Pinpoint the cell where the given text exists, returning its [X, Y] midpoint coordinate. 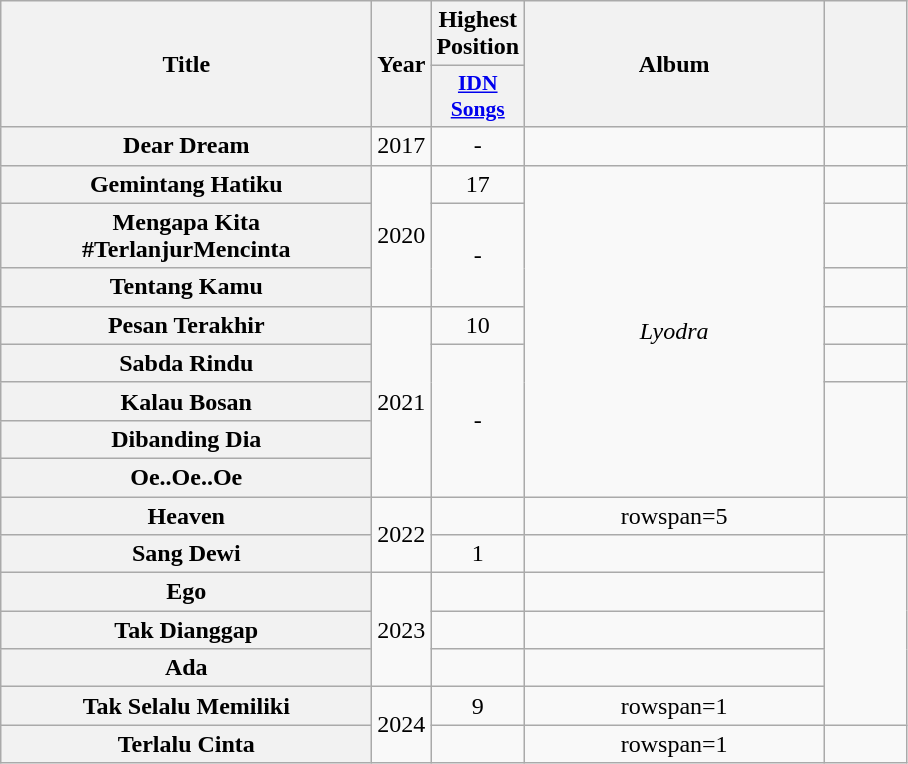
1 [478, 554]
Sabda Rindu [186, 363]
Highest Position [478, 34]
Lyodra [674, 331]
Tentang Kamu [186, 287]
Oe..Oe..Oe [186, 477]
Kalau Bosan [186, 401]
2022 [402, 534]
Gemintang Hatiku [186, 184]
Album [674, 64]
Tak Dianggap [186, 630]
2017 [402, 146]
9 [478, 706]
Dear Dream [186, 146]
rowspan=5 [674, 515]
Dibanding Dia [186, 439]
2021 [402, 401]
17 [478, 184]
IDN Songs [478, 96]
10 [478, 325]
Tak Selalu Memiliki [186, 706]
Heaven [186, 515]
Ego [186, 592]
Title [186, 64]
2020 [402, 236]
Year [402, 64]
Sang Dewi [186, 554]
Ada [186, 668]
2023 [402, 630]
Mengapa Kita #TerlanjurMencinta [186, 236]
Pesan Terakhir [186, 325]
Terlalu Cinta [186, 744]
2024 [402, 725]
